Extract the (X, Y) coordinate from the center of the cell holding the provided text.  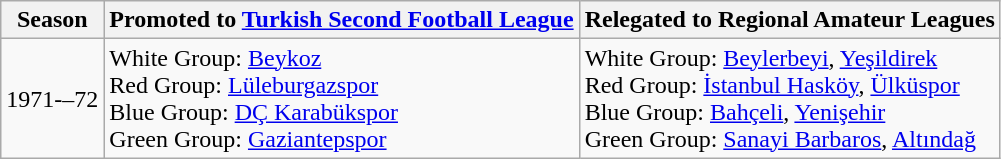
White Group: Beylerbeyi, YeşildirekRed Group: İstanbul Hasköy, ÜlküsporBlue Group: Bahçeli, YenişehirGreen Group: Sanayi Barbaros, Altındağ (790, 98)
1971-–72 (52, 98)
Promoted to Turkish Second Football League (342, 20)
White Group: BeykozRed Group: LüleburgazsporBlue Group: DÇ KarabüksporGreen Group: Gaziantepspor (342, 98)
Relegated to Regional Amateur Leagues (790, 20)
Season (52, 20)
